For the text-containing cell, return its midpoint in (X, Y) coordinate format. 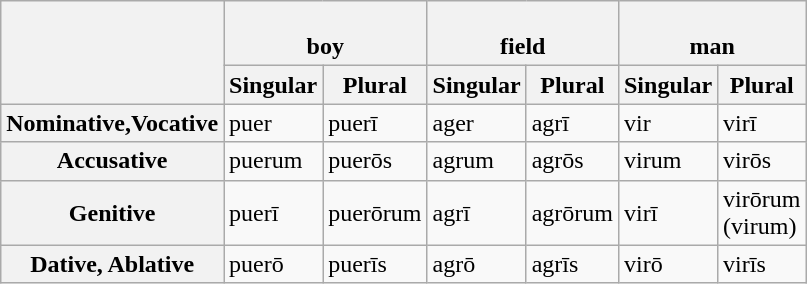
vir (668, 123)
puerōrum (375, 212)
man (712, 34)
agrō (476, 264)
virum (668, 161)
field (522, 34)
agrum (476, 161)
Dative, Ablative (112, 264)
puerōs (375, 161)
agrīs (572, 264)
puer (274, 123)
Genitive (112, 212)
virōs (762, 161)
agrōrum (572, 212)
puerīs (375, 264)
virōrum(virum) (762, 212)
virō (668, 264)
Nominative,Vocative (112, 123)
ager (476, 123)
Accusative (112, 161)
agrōs (572, 161)
puerō (274, 264)
puerum (274, 161)
boy (326, 34)
virīs (762, 264)
